Pinpoint the cell where the given text exists, returning its [X, Y] midpoint coordinate. 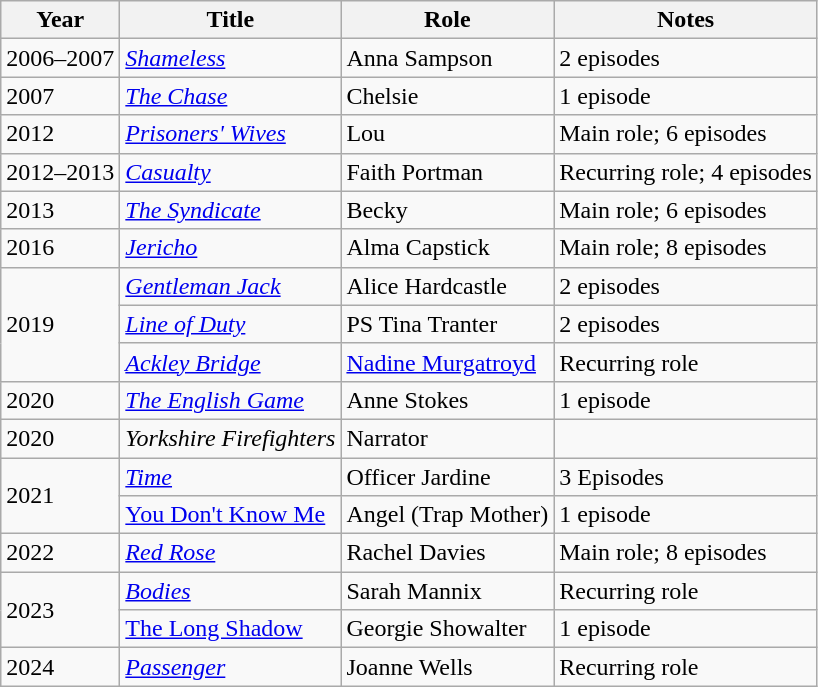
Officer Jardine [448, 477]
The English Game [230, 400]
Notes [686, 20]
You Don't Know Me [230, 515]
Rachel Davies [448, 553]
The Chase [230, 96]
2006–2007 [60, 58]
Faith Portman [448, 172]
Ackley Bridge [230, 362]
Alma Capstick [448, 248]
2024 [60, 667]
Chelsie [448, 96]
Nadine Murgatroyd [448, 362]
Shameless [230, 58]
Becky [448, 210]
2022 [60, 553]
Alice Hardcastle [448, 286]
Red Rose [230, 553]
Gentleman Jack [230, 286]
The Long Shadow [230, 629]
The Syndicate [230, 210]
Angel (Trap Mother) [448, 515]
Narrator [448, 438]
3 Episodes [686, 477]
Lou [448, 134]
Joanne Wells [448, 667]
Time [230, 477]
Year [60, 20]
Title [230, 20]
2023 [60, 610]
2021 [60, 496]
Line of Duty [230, 324]
Bodies [230, 591]
2012 [60, 134]
2012–2013 [60, 172]
PS Tina Tranter [448, 324]
Sarah Mannix [448, 591]
Prisoners' Wives [230, 134]
Georgie Showalter [448, 629]
2007 [60, 96]
Jericho [230, 248]
Anne Stokes [448, 400]
Anna Sampson [448, 58]
Casualty [230, 172]
2019 [60, 324]
Yorkshire Firefighters [230, 438]
2016 [60, 248]
Recurring role; 4 episodes [686, 172]
Passenger [230, 667]
2013 [60, 210]
Role [448, 20]
